Search for the cell housing the specified text and yield its (X, Y) center coordinate. 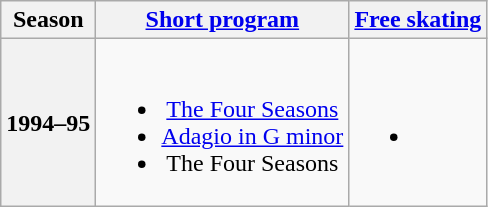
1994–95 (48, 122)
The Four Seasons Adagio in G minor The Four Seasons (222, 122)
Short program (222, 20)
Season (48, 20)
Free skating (418, 20)
